Capture the cell that displays the provided text and extract its (x, y) central coordinate. 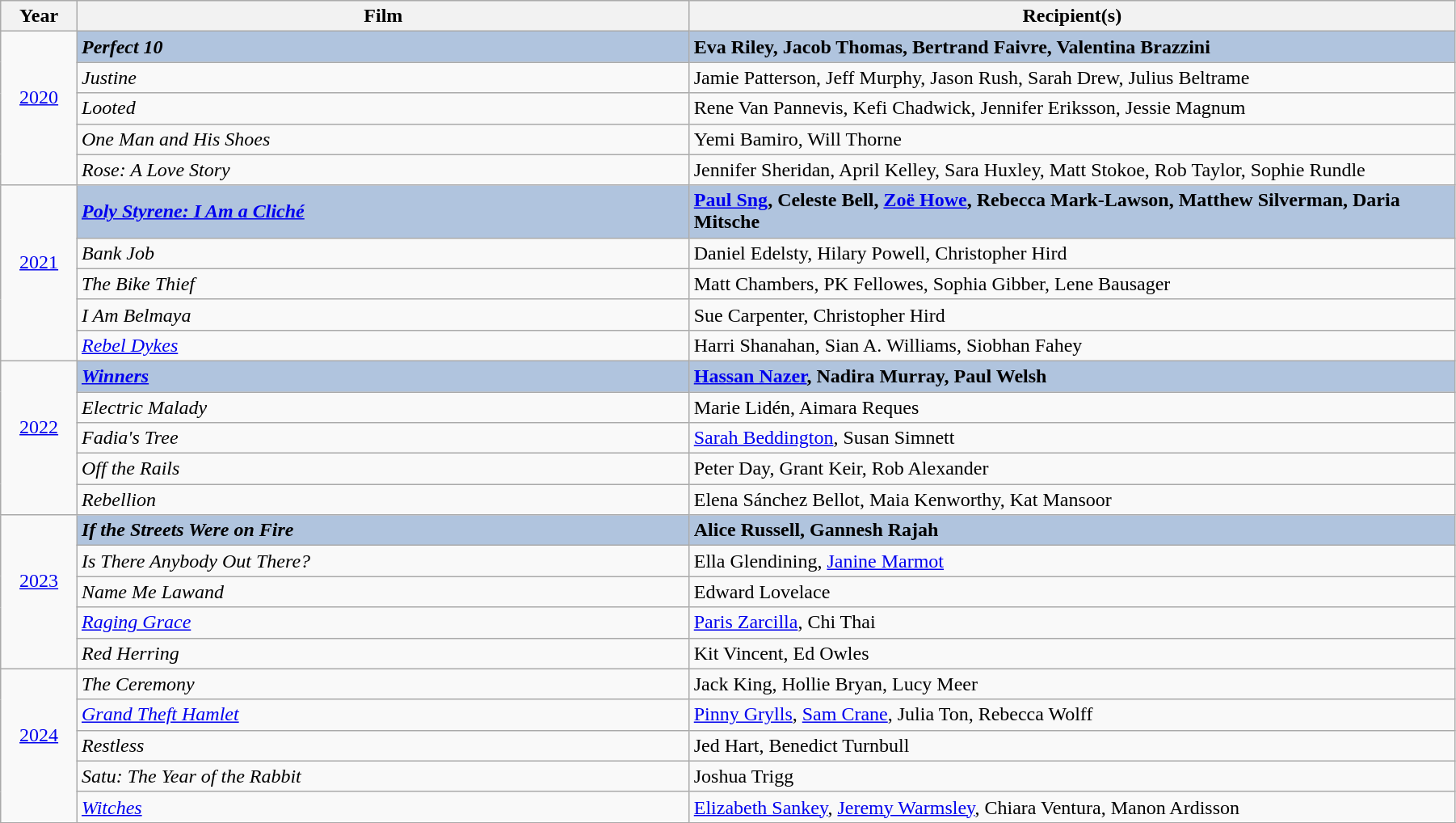
Film (383, 16)
I Am Belmaya (383, 314)
2024 (39, 745)
Perfect 10 (383, 47)
Yemi Bamiro, Will Thorne (1071, 139)
Pinny Grylls, Sam Crane, Julia Ton, Rebecca Wolff (1071, 715)
Satu: The Year of the Rabbit (383, 776)
Elena Sánchez Bellot, Maia Kenworthy, Kat Mansoor (1071, 500)
Bank Job (383, 253)
Jack King, Hollie Bryan, Lucy Meer (1071, 684)
Poly Styrene: I Am a Cliché (383, 212)
Justine (383, 78)
Sarah Beddington, Susan Simnett (1071, 438)
Alice Russell, Gannesh Rajah (1071, 530)
Restless (383, 745)
Rose: A Love Story (383, 170)
Jamie Patterson, Jeff Murphy, Jason Rush, Sarah Drew, Julius Beltrame (1071, 78)
2022 (39, 437)
Witches (383, 807)
Name Me Lawand (383, 592)
Sue Carpenter, Christopher Hird (1071, 314)
Paris Zarcilla, Chi Thai (1071, 623)
Is There Anybody Out There? (383, 561)
2021 (39, 273)
Year (39, 16)
Rebellion (383, 500)
Jennifer Sheridan, April Kelley, Sara Huxley, Matt Stokoe, Rob Taylor, Sophie Rundle (1071, 170)
The Ceremony (383, 684)
2023 (39, 592)
Marie Lidén, Aimara Reques (1071, 407)
The Bike Thief (383, 284)
Red Herring (383, 653)
Elizabeth Sankey, Jeremy Warmsley, Chiara Ventura, Manon Ardisson (1071, 807)
If the Streets Were on Fire (383, 530)
Edward Lovelace (1071, 592)
Kit Vincent, Ed Owles (1071, 653)
Rene Van Pannevis, Kefi Chadwick, Jennifer Eriksson, Jessie Magnum (1071, 108)
Joshua Trigg (1071, 776)
Off the Rails (383, 469)
Rebel Dykes (383, 345)
Paul Sng, Celeste Bell, Zoë Howe, Rebecca Mark-Lawson, Matthew Silverman, Daria Mitsche (1071, 212)
Ella Glendining, Janine Marmot (1071, 561)
Jed Hart, Benedict Turnbull (1071, 745)
Raging Grace (383, 623)
Harri Shanahan, Sian A. Williams, Siobhan Fahey (1071, 345)
Grand Theft Hamlet (383, 715)
Winners (383, 376)
Daniel Edelsty, Hilary Powell, Christopher Hird (1071, 253)
Looted (383, 108)
Matt Chambers, PK Fellowes, Sophia Gibber, Lene Bausager (1071, 284)
Fadia's Tree (383, 438)
One Man and His Shoes (383, 139)
2020 (39, 108)
Eva Riley, Jacob Thomas, Bertrand Faivre, Valentina Brazzini (1071, 47)
Hassan Nazer, Nadira Murray, Paul Welsh (1071, 376)
Recipient(s) (1071, 16)
Electric Malady (383, 407)
Peter Day, Grant Keir, Rob Alexander (1071, 469)
